For the text-containing cell, return its midpoint in (X, Y) coordinate format. 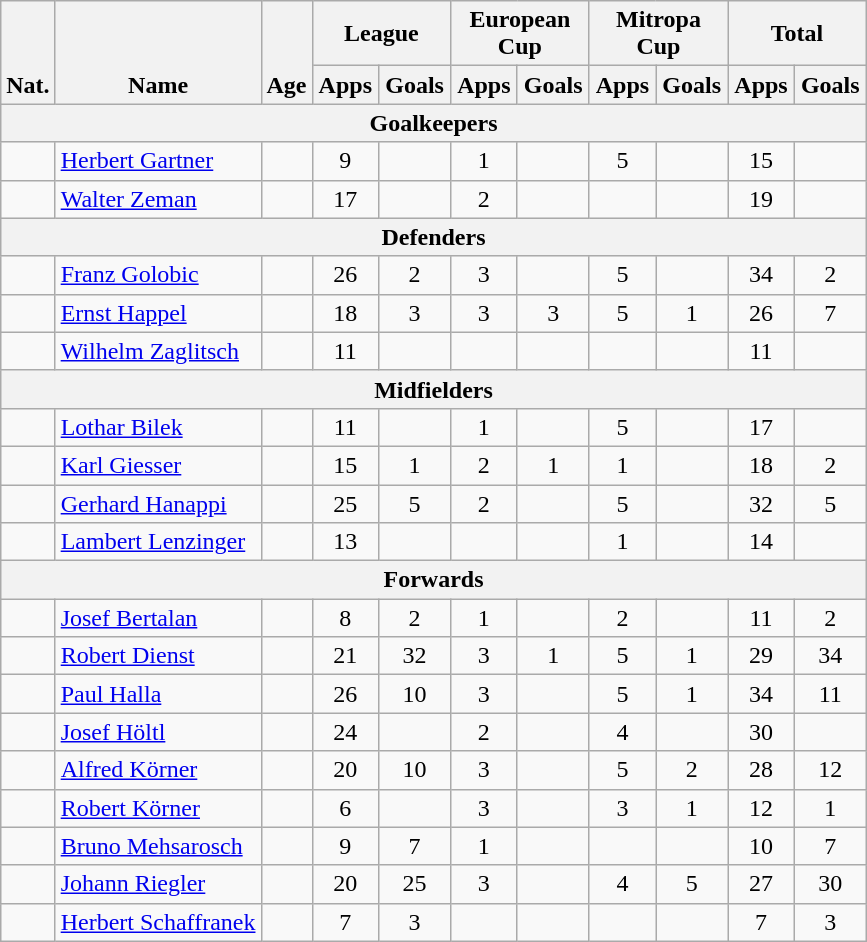
Karl Giesser (158, 465)
14 (762, 542)
6 (346, 808)
Paul Halla (158, 694)
Herbert Gartner (158, 161)
Total (798, 34)
Ernst Happel (158, 313)
8 (346, 618)
Johann Riegler (158, 884)
19 (762, 199)
Franz Golobic (158, 275)
Mitropa Cup (658, 34)
Alfred Körner (158, 770)
28 (762, 770)
Lambert Lenzinger (158, 542)
League (382, 34)
Defenders (434, 237)
29 (762, 656)
Name (158, 52)
European Cup (520, 34)
13 (346, 542)
Age (286, 52)
24 (346, 732)
Robert Körner (158, 808)
Wilhelm Zaglitsch (158, 351)
Goalkeepers (434, 123)
Josef Bertalan (158, 618)
Bruno Mehsarosch (158, 846)
Nat. (28, 52)
21 (346, 656)
Lothar Bilek (158, 427)
Forwards (434, 580)
Josef Höltl (158, 732)
Walter Zeman (158, 199)
Gerhard Hanappi (158, 503)
Robert Dienst (158, 656)
Herbert Schaffranek (158, 922)
27 (762, 884)
Midfielders (434, 389)
